Locate the cell with the specified text and output its [X, Y] center coordinate. 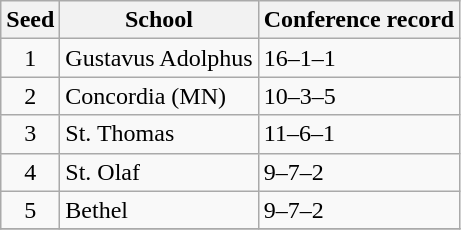
Conference record [358, 20]
Gustavus Adolphus [159, 58]
Bethel [159, 210]
3 [30, 134]
St. Thomas [159, 134]
St. Olaf [159, 172]
11–6–1 [358, 134]
16–1–1 [358, 58]
Seed [30, 20]
1 [30, 58]
School [159, 20]
4 [30, 172]
5 [30, 210]
Concordia (MN) [159, 96]
10–3–5 [358, 96]
2 [30, 96]
